From the cell containing the given text, extract its center point as (x, y) coordinate. 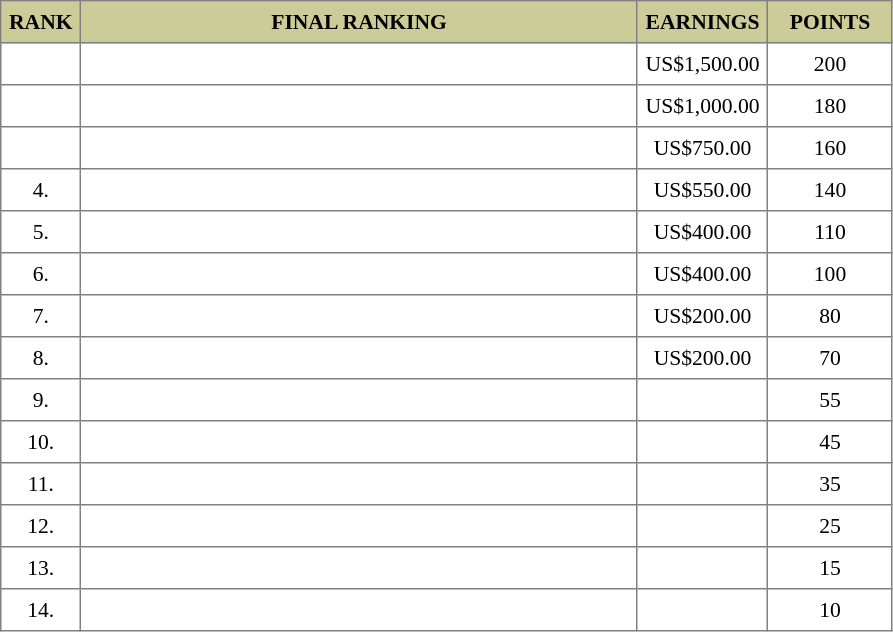
US$550.00 (702, 190)
12. (41, 526)
7. (41, 316)
45 (830, 442)
55 (830, 400)
80 (830, 316)
US$1,000.00 (702, 106)
RANK (41, 22)
POINTS (830, 22)
11. (41, 484)
EARNINGS (702, 22)
14. (41, 610)
160 (830, 148)
200 (830, 64)
35 (830, 484)
25 (830, 526)
6. (41, 274)
US$750.00 (702, 148)
15 (830, 568)
8. (41, 358)
100 (830, 274)
10 (830, 610)
5. (41, 232)
180 (830, 106)
110 (830, 232)
13. (41, 568)
4. (41, 190)
FINAL RANKING (359, 22)
140 (830, 190)
70 (830, 358)
9. (41, 400)
10. (41, 442)
US$1,500.00 (702, 64)
